Determine the (X, Y) coordinate at the center of the cell enclosing the given text.  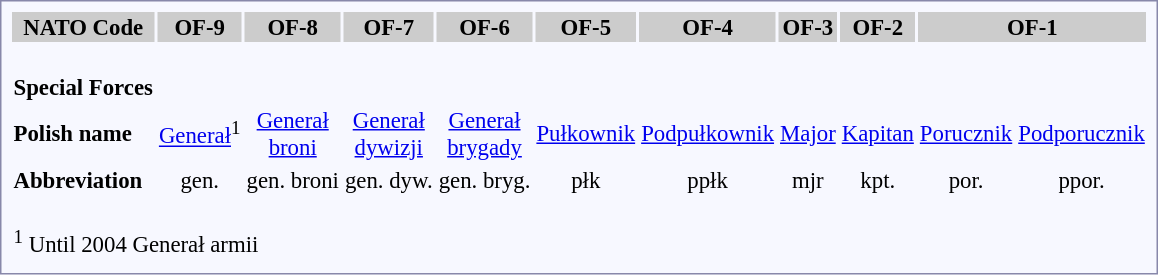
gen. broni (292, 180)
Special Forces (83, 74)
Major (808, 134)
Podporucznik (1082, 134)
Generałdywizji (388, 134)
por. (966, 180)
Polish name (83, 134)
Generałbroni (292, 134)
NATO Code (83, 27)
OF-9 (200, 27)
gen. dyw. (388, 180)
1 Until 2004 Generał armii (223, 229)
Generał1 (200, 134)
OF-5 (586, 27)
OF-8 (292, 27)
Pułkownik (586, 134)
OF-7 (388, 27)
kpt. (878, 180)
Generałbrygady (484, 134)
Porucznik (966, 134)
płk (586, 180)
OF-4 (708, 27)
gen. bryg. (484, 180)
Abbreviation (83, 180)
OF-2 (878, 27)
ppor. (1082, 180)
OF-1 (1032, 27)
ppłk (708, 180)
Podpułkownik (708, 134)
gen. (200, 180)
mjr (808, 180)
OF-6 (484, 27)
OF-3 (808, 27)
Kapitan (878, 134)
